Capture the cell that displays the provided text and extract its [x, y] central coordinate. 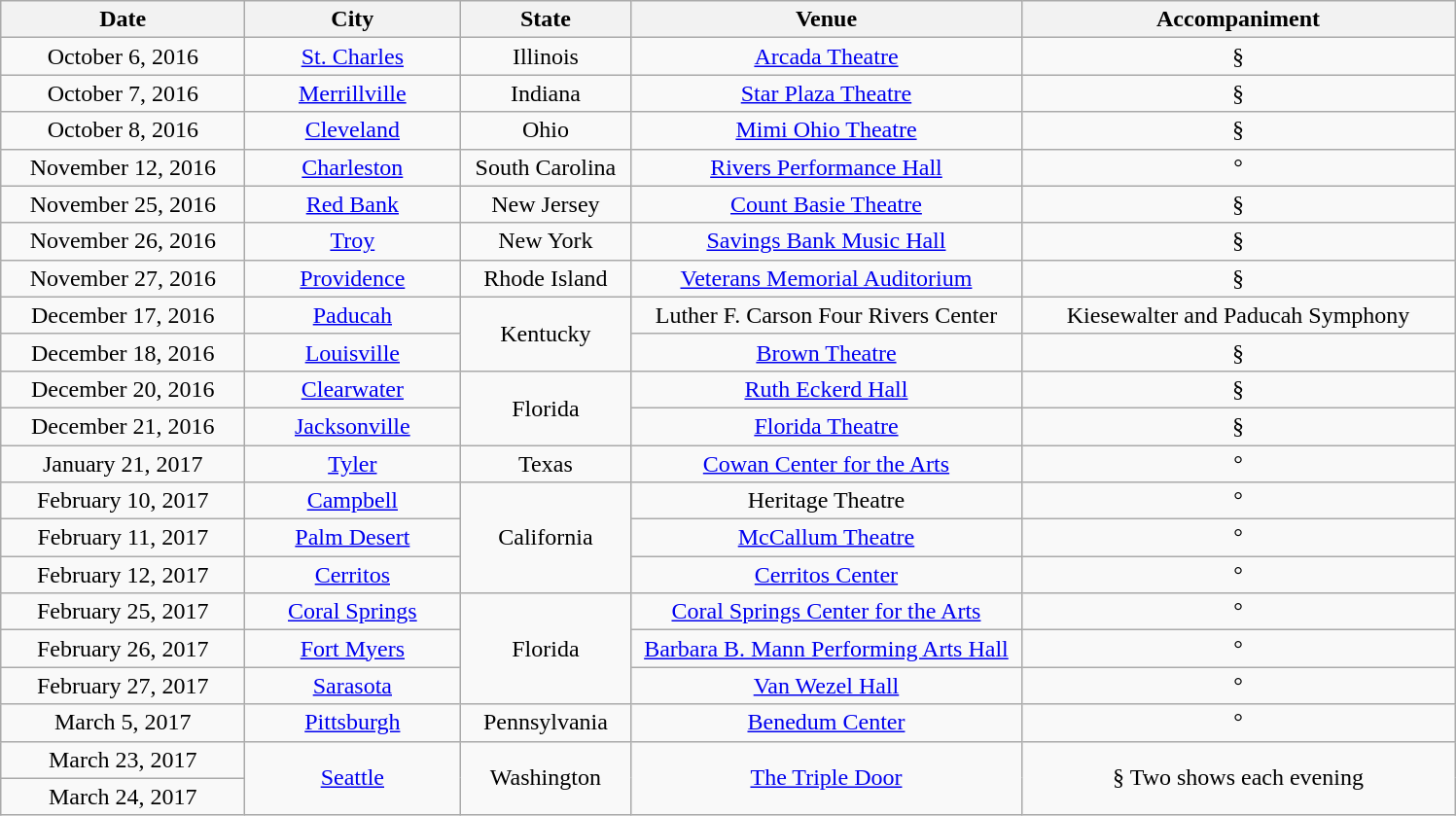
February 10, 2017 [123, 501]
Troy [352, 241]
Pennsylvania [546, 723]
November 12, 2016 [123, 167]
Cerritos Center [827, 575]
Palm Desert [352, 538]
Cerritos [352, 575]
Barbara B. Mann Performing Arts Hall [827, 649]
McCallum Theatre [827, 538]
Star Plaza Theatre [827, 93]
Clearwater [352, 389]
January 21, 2017 [123, 464]
December 18, 2016 [123, 352]
February 27, 2017 [123, 686]
Campbell [352, 501]
Benedum Center [827, 723]
New Jersey [546, 204]
February 26, 2017 [123, 649]
Veterans Memorial Auditorium [827, 278]
City [352, 19]
Pittsburgh [352, 723]
Van Wezel Hall [827, 686]
Heritage Theatre [827, 501]
October 6, 2016 [123, 56]
The Triple Door [827, 778]
February 12, 2017 [123, 575]
Louisville [352, 352]
December 17, 2016 [123, 315]
State [546, 19]
Rivers Performance Hall [827, 167]
Merrillville [352, 93]
Accompaniment [1238, 19]
Tyler [352, 464]
South Carolina [546, 167]
Rhode Island [546, 278]
Indiana [546, 93]
Paducah [352, 315]
Fort Myers [352, 649]
Venue [827, 19]
Sarasota [352, 686]
December 20, 2016 [123, 389]
Seattle [352, 778]
October 8, 2016 [123, 130]
Ruth Eckerd Hall [827, 389]
Coral Springs [352, 612]
March 5, 2017 [123, 723]
Jacksonville [352, 426]
October 7, 2016 [123, 93]
Savings Bank Music Hall [827, 241]
February 11, 2017 [123, 538]
Kiesewalter and Paducah Symphony [1238, 315]
Florida Theatre [827, 426]
New York [546, 241]
December 21, 2016 [123, 426]
Providence [352, 278]
November 27, 2016 [123, 278]
Cowan Center for the Arts [827, 464]
Illinois [546, 56]
California [546, 538]
Arcada Theatre [827, 56]
§ Two shows each evening [1238, 778]
Kentucky [546, 334]
Washington [546, 778]
Texas [546, 464]
November 25, 2016 [123, 204]
Ohio [546, 130]
Date [123, 19]
March 24, 2017 [123, 797]
Mimi Ohio Theatre [827, 130]
Count Basie Theatre [827, 204]
St. Charles [352, 56]
Red Bank [352, 204]
Cleveland [352, 130]
Coral Springs Center for the Arts [827, 612]
Charleston [352, 167]
Brown Theatre [827, 352]
Luther F. Carson Four Rivers Center [827, 315]
February 25, 2017 [123, 612]
March 23, 2017 [123, 760]
November 26, 2016 [123, 241]
